Search for the cell housing the specified text and yield its [X, Y] center coordinate. 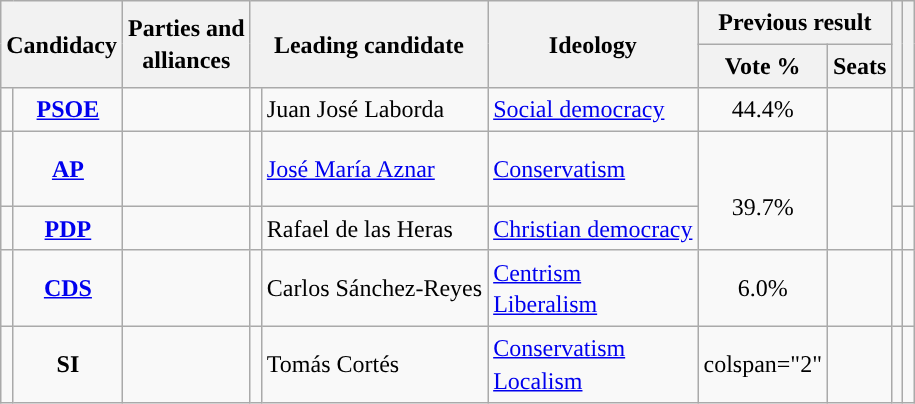
Candidacy [62, 44]
colspan="2" [763, 364]
Juan José Laborda [374, 110]
Previous result [795, 22]
Leading candidate [368, 44]
Christian democracy [593, 228]
39.7% [763, 190]
PDP [68, 228]
Seats [859, 66]
AP [68, 169]
Social democracy [593, 110]
CentrismLiberalism [593, 288]
Tomás Cortés [374, 364]
Ideology [593, 44]
Conservatism [593, 169]
CDS [68, 288]
44.4% [763, 110]
PSOE [68, 110]
Vote % [763, 66]
Rafael de las Heras [374, 228]
Carlos Sánchez-Reyes [374, 288]
ConservatismLocalism [593, 364]
SI [68, 364]
José María Aznar [374, 169]
Parties andalliances [187, 44]
6.0% [763, 288]
